Provide the [X, Y] coordinate of the cell's center where the given text is located.  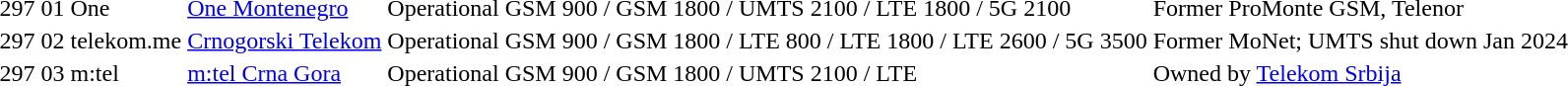
Operational [443, 41]
telekom.me [126, 41]
Crnogorski Telekom [285, 41]
GSM 900 / GSM 1800 / LTE 800 / LTE 1800 / LTE 2600 / 5G 3500 [825, 41]
02 [53, 41]
